Detect which cell encompasses the target text, then output its (X, Y) center coordinate. 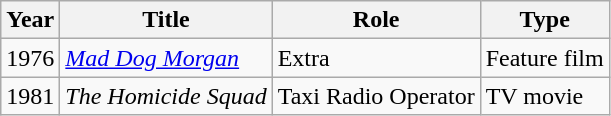
Title (166, 20)
TV movie (544, 96)
Taxi Radio Operator (376, 96)
Type (544, 20)
Year (30, 20)
1981 (30, 96)
Role (376, 20)
1976 (30, 58)
Feature film (544, 58)
Mad Dog Morgan (166, 58)
The Homicide Squad (166, 96)
Extra (376, 58)
